Search for the cell housing the specified text and yield its (X, Y) center coordinate. 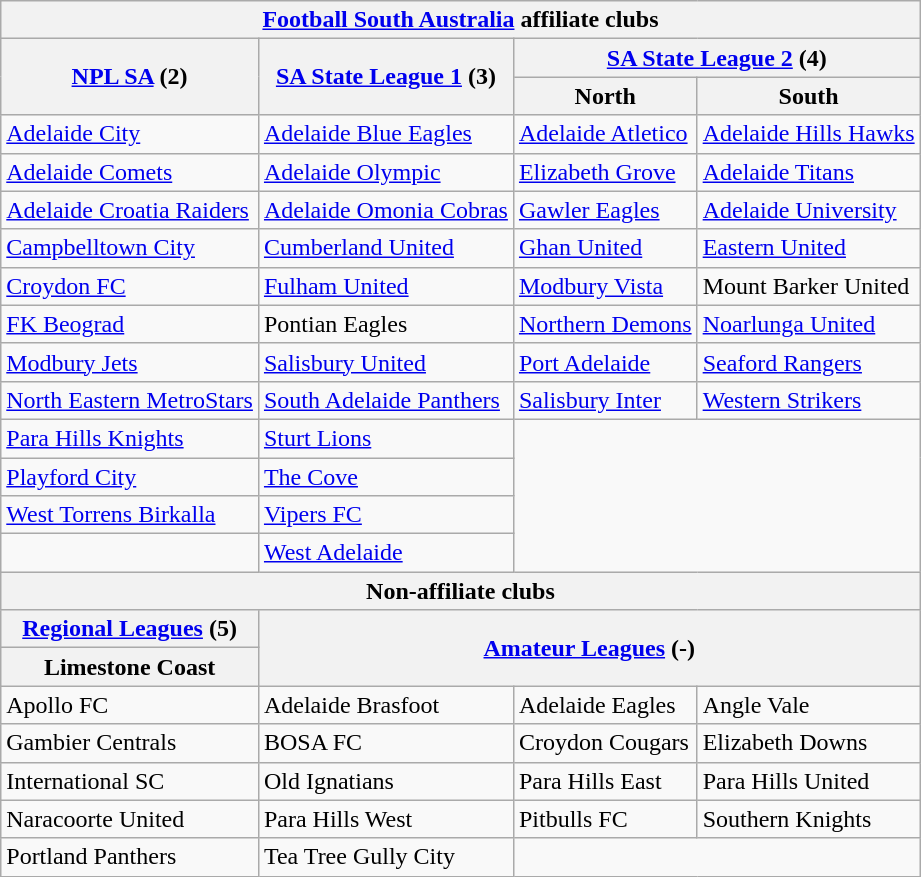
Para Hills United (808, 781)
Cumberland United (386, 248)
Adelaide City (130, 134)
Pontian Eagles (386, 324)
Salisbury United (386, 362)
Modbury Vista (605, 286)
Adelaide Comets (130, 172)
Adelaide Blue Eagles (386, 134)
Football South Australia affiliate clubs (460, 20)
Noarlunga United (808, 324)
Tea Tree Gully City (386, 857)
Apollo FC (130, 705)
Adelaide Titans (808, 172)
Eastern United (808, 248)
Old Ignatians (386, 781)
Port Adelaide (605, 362)
Modbury Jets (130, 362)
Salisbury Inter (605, 400)
Regional Leagues (5) (130, 629)
Naracoorte United (130, 819)
Mount Barker United (808, 286)
North Eastern MetroStars (130, 400)
West Torrens Birkalla (130, 515)
Croydon Cougars (605, 743)
Southern Knights (808, 819)
Gawler Eagles (605, 210)
Pitbulls FC (605, 819)
Croydon FC (130, 286)
NPL SA (2) (130, 77)
Seaford Rangers (808, 362)
Adelaide Atletico (605, 134)
Playford City (130, 477)
Vipers FC (386, 515)
Portland Panthers (130, 857)
BOSA FC (386, 743)
Elizabeth Grove (605, 172)
SA State League 1 (3) (386, 77)
Amateur Leagues (-) (589, 648)
SA State League 2 (4) (716, 58)
Sturt Lions (386, 438)
Ghan United (605, 248)
FK Beograd (130, 324)
Adelaide Omonia Cobras (386, 210)
International SC (130, 781)
Fulham United (386, 286)
Adelaide Hills Hawks (808, 134)
Para Hills West (386, 819)
Adelaide Eagles (605, 705)
North (605, 96)
Western Strikers (808, 400)
West Adelaide (386, 553)
Adelaide Brasfoot (386, 705)
Gambier Centrals (130, 743)
Para Hills East (605, 781)
Northern Demons (605, 324)
South (808, 96)
Adelaide University (808, 210)
The Cove (386, 477)
Elizabeth Downs (808, 743)
Campbelltown City (130, 248)
Adelaide Olympic (386, 172)
Para Hills Knights (130, 438)
Non-affiliate clubs (460, 591)
Angle Vale (808, 705)
Limestone Coast (130, 667)
Adelaide Croatia Raiders (130, 210)
South Adelaide Panthers (386, 400)
